Scan for the cell matching the given text and deliver its (x, y) coordinate at center. 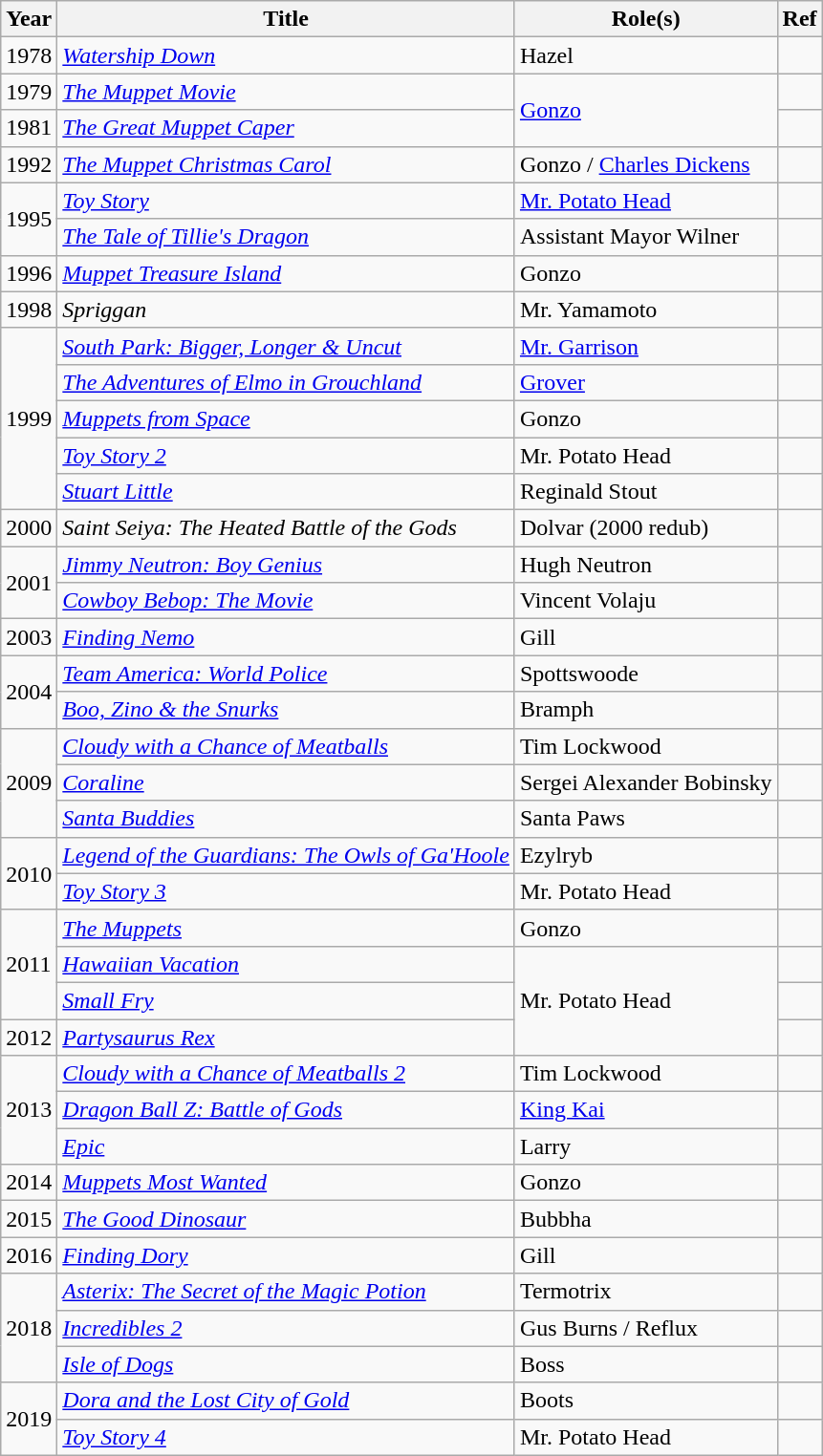
Asterix: The Secret of the Magic Potion (287, 1292)
Legend of the Guardians: The Owls of Ga'Hoole (287, 855)
Boots (646, 1401)
2012 (29, 1037)
1992 (29, 164)
South Park: Bigger, Longer & Uncut (287, 346)
Grover (646, 382)
Dolvar (2000 redub) (646, 528)
1979 (29, 92)
Muppets Most Wanted (287, 1183)
Gonzo / Charles Dickens (646, 164)
Team America: World Police (287, 674)
2004 (29, 692)
Saint Seiya: The Heated Battle of the Gods (287, 528)
Finding Dory (287, 1255)
Title (287, 19)
Sergei Alexander Bobinsky (646, 782)
Santa Buddies (287, 819)
Hawaiian Vacation (287, 964)
Spriggan (287, 310)
1981 (29, 128)
1999 (29, 418)
Boo, Zino & the Snurks (287, 710)
Santa Paws (646, 819)
Year (29, 19)
Boss (646, 1364)
Termotrix (646, 1292)
Cloudy with a Chance of Meatballs 2 (287, 1074)
2015 (29, 1219)
Mr. Yamamoto (646, 310)
The Tale of Tillie's Dragon (287, 237)
Incredibles 2 (287, 1328)
Hazel (646, 55)
Toy Story 4 (287, 1437)
Coraline (287, 782)
Assistant Mayor Wilner (646, 237)
The Muppet Christmas Carol (287, 164)
Toy Story 2 (287, 456)
Hugh Neutron (646, 565)
Epic (287, 1146)
Larry (646, 1146)
2013 (29, 1110)
Toy Story (287, 201)
Reginald Stout (646, 492)
Dora and the Lost City of Gold (287, 1401)
2018 (29, 1328)
Cloudy with a Chance of Meatballs (287, 746)
The Great Muppet Caper (287, 128)
Toy Story 3 (287, 891)
Bramph (646, 710)
2014 (29, 1183)
Cowboy Bebop: The Movie (287, 601)
Dragon Ball Z: Battle of Gods (287, 1110)
The Good Dinosaur (287, 1219)
2019 (29, 1419)
Role(s) (646, 19)
Isle of Dogs (287, 1364)
The Adventures of Elmo in Grouchland (287, 382)
Partysaurus Rex (287, 1037)
Watership Down (287, 55)
Ref (799, 19)
1995 (29, 219)
2011 (29, 964)
2009 (29, 782)
Mr. Garrison (646, 346)
2001 (29, 583)
Gus Burns / Reflux (646, 1328)
Vincent Volaju (646, 601)
Muppets from Space (287, 418)
The Muppets (287, 928)
King Kai (646, 1110)
Muppet Treasure Island (287, 273)
2016 (29, 1255)
1978 (29, 55)
Ezylryb (646, 855)
Stuart Little (287, 492)
Finding Nemo (287, 637)
The Muppet Movie (287, 92)
1998 (29, 310)
2000 (29, 528)
2003 (29, 637)
Jimmy Neutron: Boy Genius (287, 565)
Spottswoode (646, 674)
Small Fry (287, 1000)
1996 (29, 273)
2010 (29, 873)
Bubbha (646, 1219)
